Scan for the cell matching the given text and deliver its (X, Y) coordinate at center. 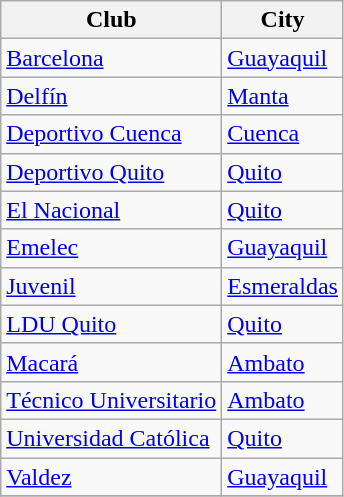
Juvenil (112, 286)
Esmeraldas (283, 286)
Técnico Universitario (112, 400)
Emelec (112, 248)
Deportivo Cuenca (112, 134)
Macará (112, 362)
Deportivo Quito (112, 172)
LDU Quito (112, 324)
Cuenca (283, 134)
City (283, 20)
Delfín (112, 96)
Barcelona (112, 58)
Manta (283, 96)
Universidad Católica (112, 438)
Club (112, 20)
El Nacional (112, 210)
Valdez (112, 477)
